Search for the cell housing the specified text and yield its [X, Y] center coordinate. 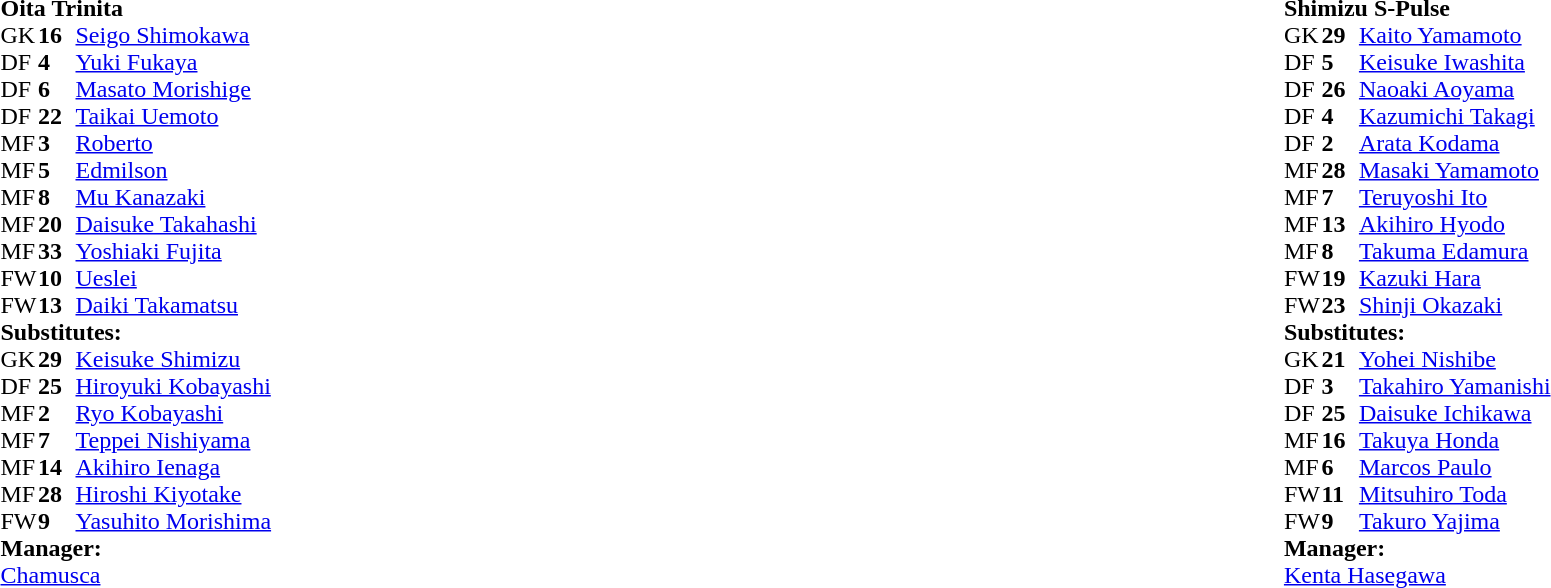
Hiroyuki Kobayashi [174, 386]
Akihiro Ienaga [174, 468]
Yuki Fukaya [174, 62]
Daiki Takamatsu [174, 306]
Yoshiaki Fujita [174, 252]
Ryo Kobayashi [174, 414]
Kazuki Hara [1455, 278]
Seigo Shimokawa [174, 36]
Yasuhito Morishima [174, 522]
Naoaki Aoyama [1455, 90]
Edmilson [174, 170]
Takuma Edamura [1455, 252]
10 [57, 278]
Daisuke Takahashi [174, 224]
Ueslei [174, 278]
14 [57, 468]
26 [1340, 90]
Arata Kodama [1455, 144]
Keisuke Iwashita [1455, 62]
20 [57, 224]
Mitsuhiro Toda [1455, 494]
Takuya Honda [1455, 440]
21 [1340, 360]
Shinji Okazaki [1455, 306]
Kazumichi Takagi [1455, 116]
Daisuke Ichikawa [1455, 414]
Hiroshi Kiyotake [174, 494]
Masato Morishige [174, 90]
22 [57, 116]
Teruyoshi Ito [1455, 198]
Keisuke Shimizu [174, 360]
Teppei Nishiyama [174, 440]
Marcos Paulo [1455, 468]
Taikai Uemoto [174, 116]
Mu Kanazaki [174, 198]
23 [1340, 306]
Akihiro Hyodo [1455, 224]
19 [1340, 278]
Takuro Yajima [1455, 522]
Roberto [174, 144]
Takahiro Yamanishi [1455, 386]
11 [1340, 494]
Yohei Nishibe [1455, 360]
Kaito Yamamoto [1455, 36]
Masaki Yamamoto [1455, 170]
33 [57, 252]
